Find where the given text appears and provide that cell's center as [X, Y] coordinate. 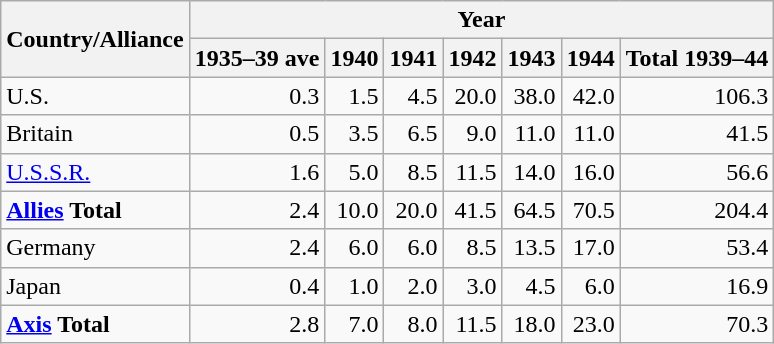
64.5 [532, 210]
Axis Total [95, 324]
1.6 [257, 172]
1943 [532, 58]
Britain [95, 134]
2.0 [414, 286]
6.5 [414, 134]
0.5 [257, 134]
18.0 [532, 324]
17.0 [590, 248]
38.0 [532, 96]
Germany [95, 248]
204.4 [697, 210]
1942 [472, 58]
53.4 [697, 248]
70.5 [590, 210]
23.0 [590, 324]
70.3 [697, 324]
16.9 [697, 286]
9.0 [472, 134]
10.0 [354, 210]
56.6 [697, 172]
Total 1939–44 [697, 58]
2.8 [257, 324]
13.5 [532, 248]
Country/Alliance [95, 39]
16.0 [590, 172]
U.S.S.R. [95, 172]
14.0 [532, 172]
Japan [95, 286]
0.3 [257, 96]
42.0 [590, 96]
0.4 [257, 286]
1.5 [354, 96]
5.0 [354, 172]
8.0 [414, 324]
106.3 [697, 96]
Year [482, 20]
1940 [354, 58]
7.0 [354, 324]
3.0 [472, 286]
1941 [414, 58]
1.0 [354, 286]
1935–39 ave [257, 58]
3.5 [354, 134]
Allies Total [95, 210]
1944 [590, 58]
U.S. [95, 96]
